Capture the cell that displays the provided text and extract its [x, y] central coordinate. 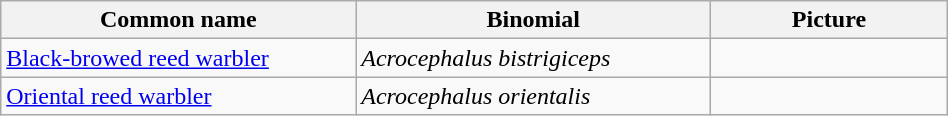
Acrocephalus bistrigiceps [534, 58]
Oriental reed warbler [178, 96]
Acrocephalus orientalis [534, 96]
Common name [178, 20]
Black-browed reed warbler [178, 58]
Binomial [534, 20]
Picture [830, 20]
